For the text-containing cell, return its midpoint in (x, y) coordinate format. 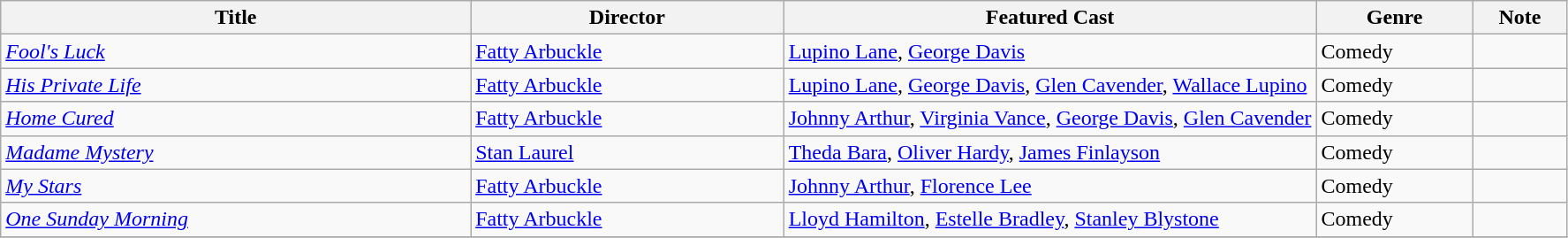
Lupino Lane, George Davis, Glen Cavender, Wallace Lupino (1049, 85)
One Sunday Morning (236, 219)
Lupino Lane, George Davis (1049, 51)
Director (627, 18)
Johnny Arthur, Virginia Vance, George Davis, Glen Cavender (1049, 119)
Home Cured (236, 119)
Featured Cast (1049, 18)
Madame Mystery (236, 152)
Lloyd Hamilton, Estelle Bradley, Stanley Blystone (1049, 219)
Johnny Arthur, Florence Lee (1049, 186)
Stan Laurel (627, 152)
My Stars (236, 186)
Theda Bara, Oliver Hardy, James Finlayson (1049, 152)
Title (236, 18)
Note (1519, 18)
His Private Life (236, 85)
Genre (1394, 18)
Fool's Luck (236, 51)
